Detect which cell encompasses the target text, then output its [X, Y] center coordinate. 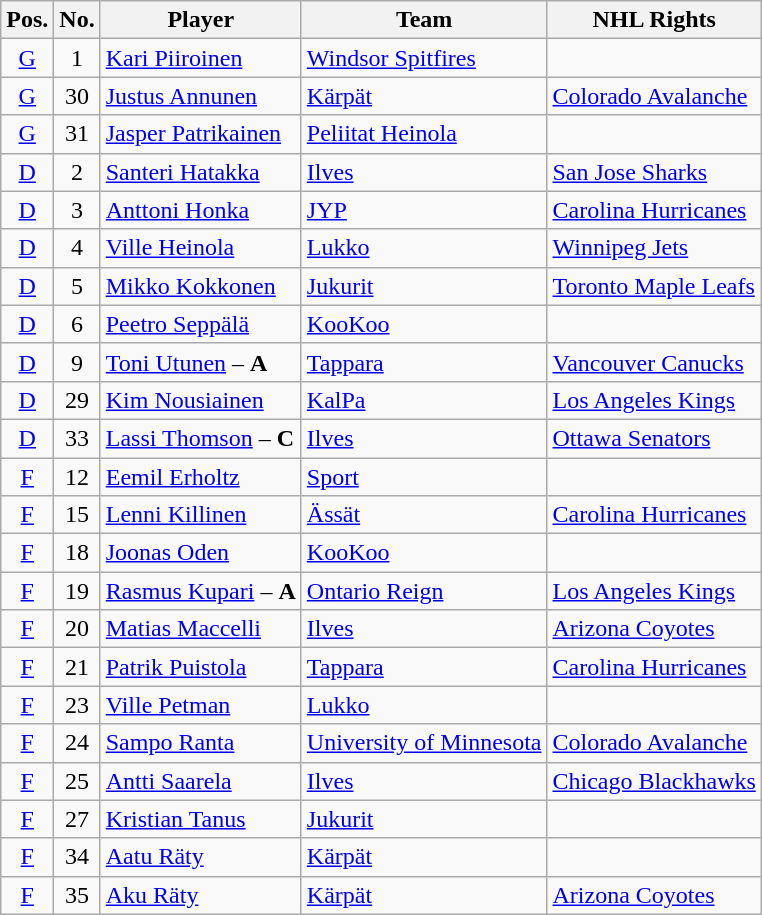
1 [77, 58]
Team [424, 20]
34 [77, 857]
35 [77, 895]
Eemil Erholtz [200, 477]
30 [77, 96]
Windsor Spitfires [424, 58]
Kari Piiroinen [200, 58]
Aatu Räty [200, 857]
6 [77, 324]
5 [77, 286]
Winnipeg Jets [654, 248]
21 [77, 667]
15 [77, 515]
24 [77, 743]
20 [77, 629]
Kim Nousiainen [200, 400]
Ässät [424, 515]
KalPa [424, 400]
27 [77, 819]
3 [77, 210]
Toronto Maple Leafs [654, 286]
Mikko Kokkonen [200, 286]
Joonas Oden [200, 553]
18 [77, 553]
Ville Heinola [200, 248]
25 [77, 781]
Toni Utunen – A [200, 362]
Sport [424, 477]
Vancouver Canucks [654, 362]
2 [77, 172]
19 [77, 591]
Aku Räty [200, 895]
Ville Petman [200, 705]
San Jose Sharks [654, 172]
33 [77, 438]
No. [77, 20]
Matias Maccelli [200, 629]
Player [200, 20]
29 [77, 400]
31 [77, 134]
Jasper Patrikainen [200, 134]
Kristian Tanus [200, 819]
Ontario Reign [424, 591]
Santeri Hatakka [200, 172]
Peliitat Heinola [424, 134]
Lassi Thomson – C [200, 438]
9 [77, 362]
23 [77, 705]
University of Minnesota [424, 743]
Justus Annunen [200, 96]
12 [77, 477]
Ottawa Senators [654, 438]
Peetro Seppälä [200, 324]
4 [77, 248]
Pos. [28, 20]
Rasmus Kupari – A [200, 591]
Anttoni Honka [200, 210]
Chicago Blackhawks [654, 781]
JYP [424, 210]
NHL Rights [654, 20]
Lenni Killinen [200, 515]
Antti Saarela [200, 781]
Patrik Puistola [200, 667]
Sampo Ranta [200, 743]
